Determine the (X, Y) coordinate at the center of the cell enclosing the given text.  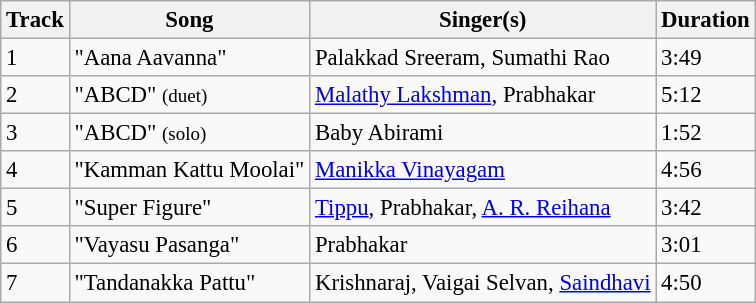
"Super Figure" (190, 208)
3:49 (706, 58)
"ABCD" (duet) (190, 95)
4:56 (706, 170)
5 (35, 208)
"Aana Aavanna" (190, 58)
Track (35, 20)
Prabhakar (483, 245)
"Tandanakka Pattu" (190, 283)
"ABCD" (solo) (190, 133)
3:42 (706, 208)
"Kamman Kattu Moolai" (190, 170)
2 (35, 95)
1 (35, 58)
Tippu, Prabhakar, A. R. Reihana (483, 208)
"Vayasu Pasanga" (190, 245)
5:12 (706, 95)
4 (35, 170)
Krishnaraj, Vaigai Selvan, Saindhavi (483, 283)
Song (190, 20)
Baby Abirami (483, 133)
Malathy Lakshman, Prabhakar (483, 95)
3:01 (706, 245)
4:50 (706, 283)
Duration (706, 20)
1:52 (706, 133)
Palakkad Sreeram, Sumathi Rao (483, 58)
Manikka Vinayagam (483, 170)
3 (35, 133)
Singer(s) (483, 20)
6 (35, 245)
7 (35, 283)
